Capture the cell that displays the provided text and extract its [x, y] central coordinate. 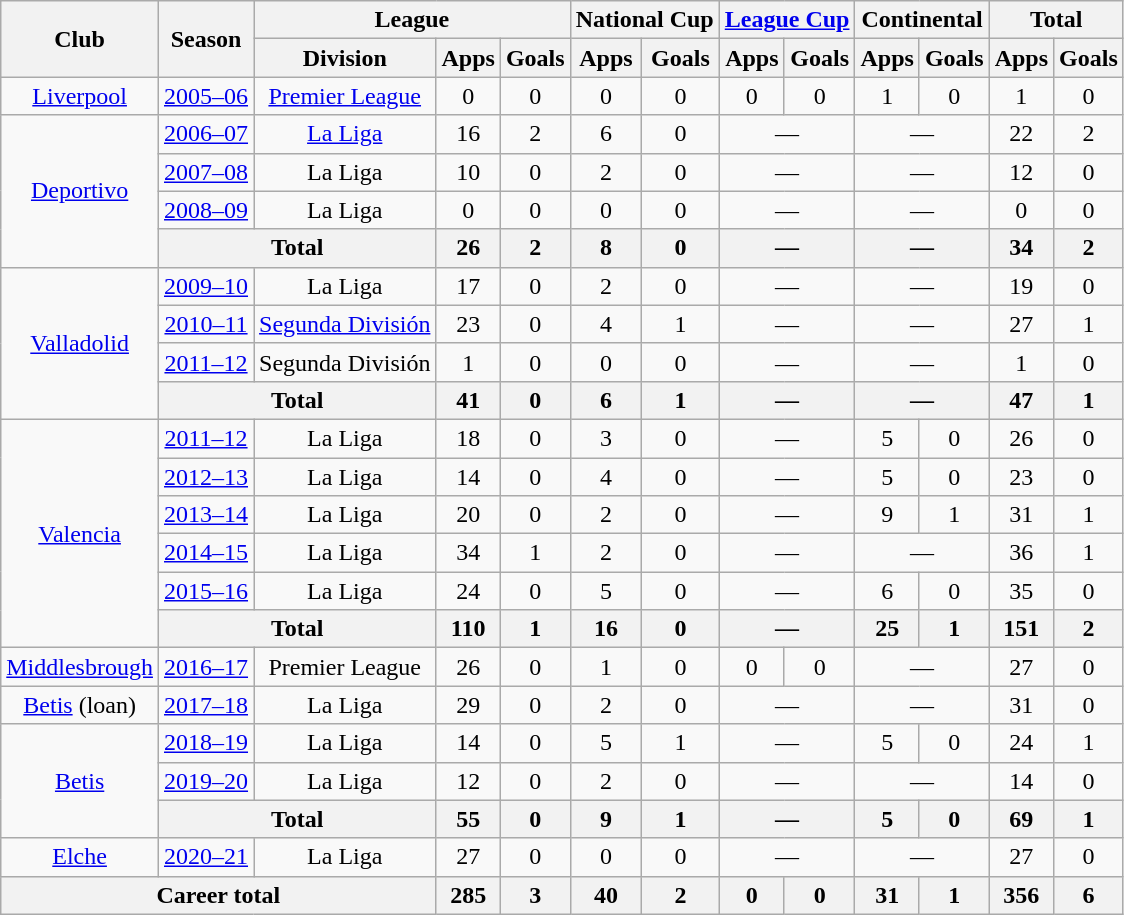
2016–17 [206, 667]
47 [1021, 400]
356 [1021, 895]
41 [468, 400]
2017–18 [206, 705]
19 [1021, 286]
2008–09 [206, 210]
69 [1021, 819]
18 [468, 438]
40 [606, 895]
285 [468, 895]
Career total [218, 895]
2012–13 [206, 477]
Betis [80, 781]
Continental [922, 20]
Valladolid [80, 343]
2010–11 [206, 324]
20 [468, 515]
2006–07 [206, 134]
2005–06 [206, 96]
Deportivo [80, 191]
2015–16 [206, 591]
League [412, 20]
League Cup [787, 20]
Liverpool [80, 96]
35 [1021, 591]
Division [345, 58]
2009–10 [206, 286]
17 [468, 286]
8 [606, 248]
2014–15 [206, 553]
2018–19 [206, 743]
25 [887, 629]
2019–20 [206, 781]
Middlesbrough [80, 667]
2020–21 [206, 857]
Elche [80, 857]
Valencia [80, 533]
Season [206, 39]
55 [468, 819]
2013–14 [206, 515]
22 [1021, 134]
Club [80, 39]
National Cup [644, 20]
Betis (loan) [80, 705]
36 [1021, 553]
110 [468, 629]
29 [468, 705]
2007–08 [206, 172]
10 [468, 172]
151 [1021, 629]
